Return the [x, y] coordinate for the center point of the cell that contains the specified text.  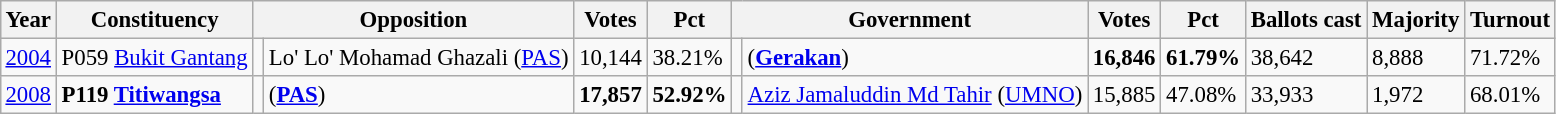
47.08% [1204, 95]
71.72% [1510, 57]
Aziz Jamaluddin Md Tahir (UMNO) [914, 95]
1,972 [1416, 95]
38,642 [1306, 57]
P059 Bukit Gantang [154, 57]
2004 [28, 57]
Year [28, 20]
17,857 [610, 95]
16,846 [1124, 57]
52.92% [690, 95]
Government [910, 20]
8,888 [1416, 57]
61.79% [1204, 57]
15,885 [1124, 95]
10,144 [610, 57]
(PAS) [419, 95]
Turnout [1510, 20]
Lo' Lo' Mohamad Ghazali (PAS) [419, 57]
(Gerakan) [914, 57]
P119 Titiwangsa [154, 95]
Majority [1416, 20]
38.21% [690, 57]
Ballots cast [1306, 20]
33,933 [1306, 95]
Constituency [154, 20]
2008 [28, 95]
68.01% [1510, 95]
Opposition [414, 20]
